Search for the cell housing the specified text and yield its [X, Y] center coordinate. 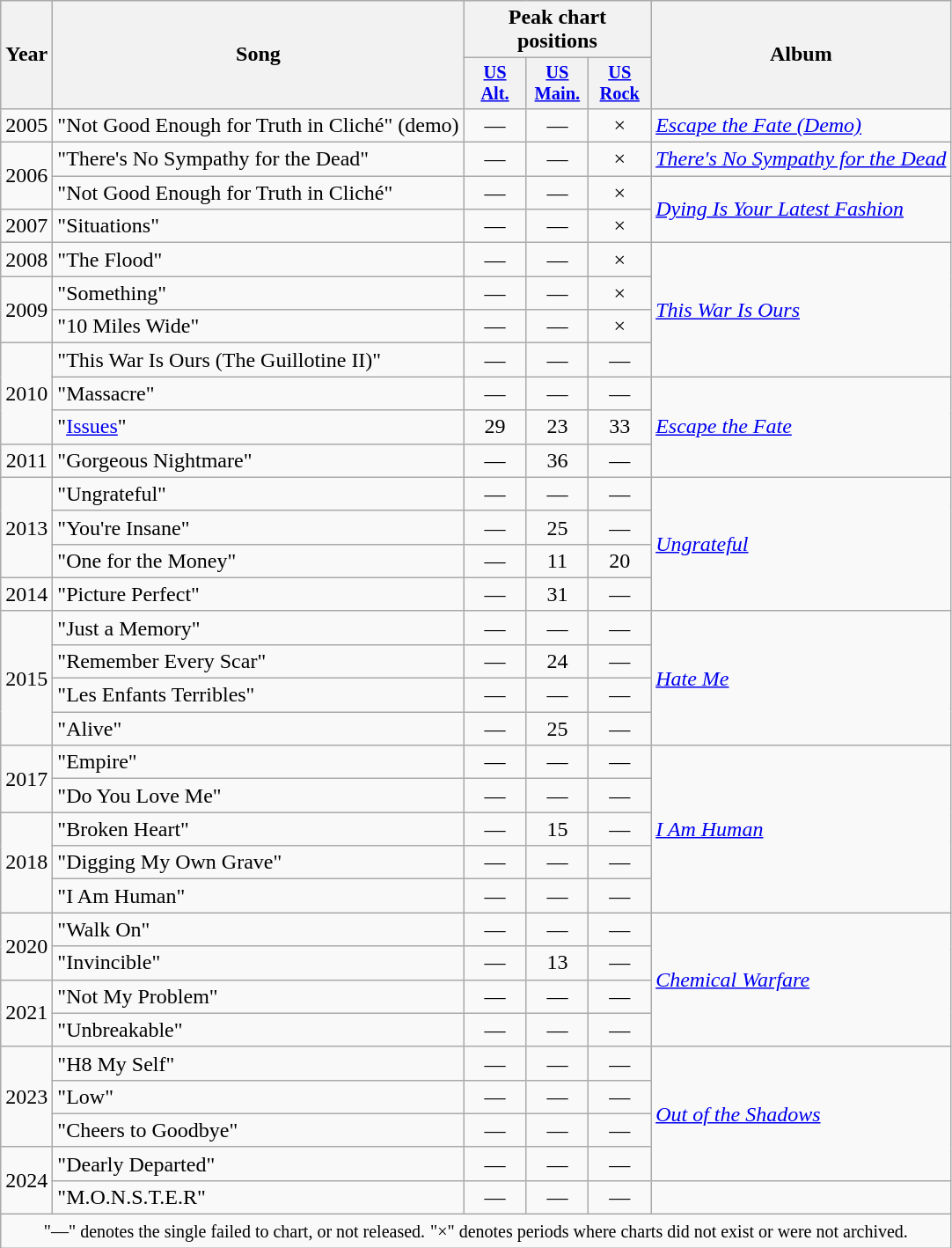
"Broken Heart" [259, 829]
"—" denotes the single failed to chart, or not released. "×" denotes periods where charts did not exist or were not archived. [476, 1231]
2020 [26, 946]
"Gorgeous Nightmare" [259, 460]
"You're Insane" [259, 527]
31 [558, 594]
"Not My Problem" [259, 996]
"Cheers to Goodbye" [259, 1130]
2021 [26, 1013]
USMain. [558, 84]
Escape the Fate [801, 427]
2014 [26, 594]
2007 [26, 226]
13 [558, 963]
"Something" [259, 293]
"This War Is Ours (The Guillotine II)" [259, 360]
"Walk On" [259, 929]
"The Flood" [259, 260]
This War Is Ours [801, 310]
2013 [26, 527]
"Les Enfants Terribles" [259, 695]
2009 [26, 310]
Song [259, 55]
20 [619, 561]
"Unbreakable" [259, 1030]
Out of the Shadows [801, 1113]
Dying Is Your Latest Fashion [801, 209]
15 [558, 829]
2015 [26, 678]
"There's No Sympathy for the Dead" [259, 159]
"H8 My Self" [259, 1063]
"Do You Love Me" [259, 796]
"Massacre" [259, 393]
USRock [619, 84]
There's No Sympathy for the Dead [801, 159]
2024 [26, 1180]
"Dearly Departed" [259, 1164]
Chemical Warfare [801, 980]
2010 [26, 393]
"Remember Every Scar" [259, 661]
Escape the Fate (Demo) [801, 125]
"Invincible" [259, 963]
11 [558, 561]
"Situations" [259, 226]
"Not Good Enough for Truth in Cliché" (demo) [259, 125]
"Issues" [259, 427]
2018 [26, 863]
"Just a Memory" [259, 628]
23 [558, 427]
"I Am Human" [259, 896]
"One for the Money" [259, 561]
2017 [26, 779]
36 [558, 460]
"Ungrateful" [259, 494]
33 [619, 427]
Hate Me [801, 678]
2011 [26, 460]
"Picture Perfect" [259, 594]
"10 Miles Wide" [259, 327]
2008 [26, 260]
24 [558, 661]
USAlt. [494, 84]
"Low" [259, 1097]
Peak chart positions [558, 30]
I Am Human [801, 829]
"Alive" [259, 729]
29 [494, 427]
"Digging My Own Grave" [259, 863]
"M.O.N.S.T.E.R" [259, 1197]
2023 [26, 1097]
2006 [26, 176]
2005 [26, 125]
"Empire" [259, 762]
Year [26, 55]
Album [801, 55]
Ungrateful [801, 544]
"Not Good Enough for Truth in Cliché" [259, 193]
